Search for the cell housing the specified text and yield its (x, y) center coordinate. 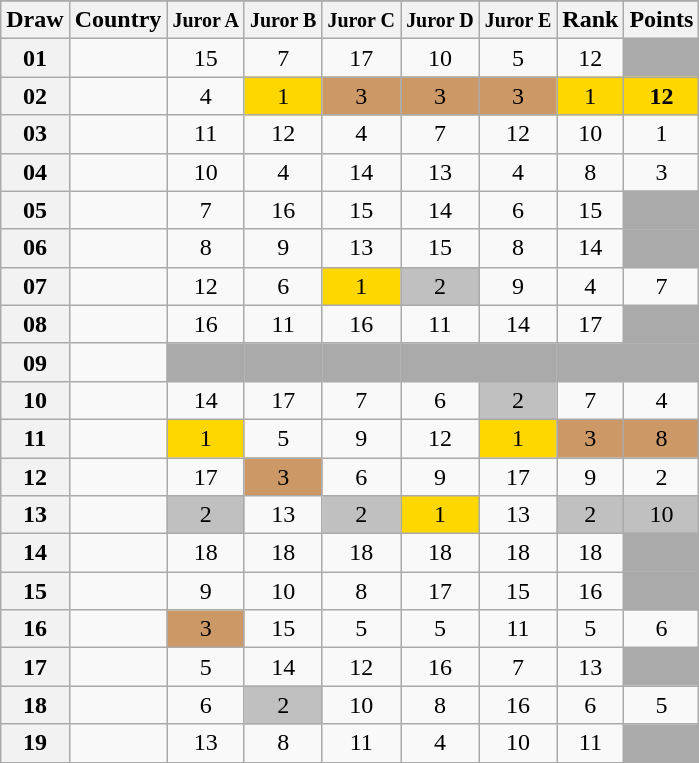
Juror E (518, 20)
02 (35, 96)
05 (35, 210)
Juror A (206, 20)
Points (662, 20)
07 (35, 286)
06 (35, 248)
04 (35, 172)
Juror C (362, 20)
Rank (590, 20)
09 (35, 362)
19 (35, 743)
Country (118, 20)
Draw (35, 20)
Juror D (440, 20)
Juror B (283, 20)
03 (35, 134)
01 (35, 58)
08 (35, 324)
